Find where the given text appears and provide that cell's center as [X, Y] coordinate. 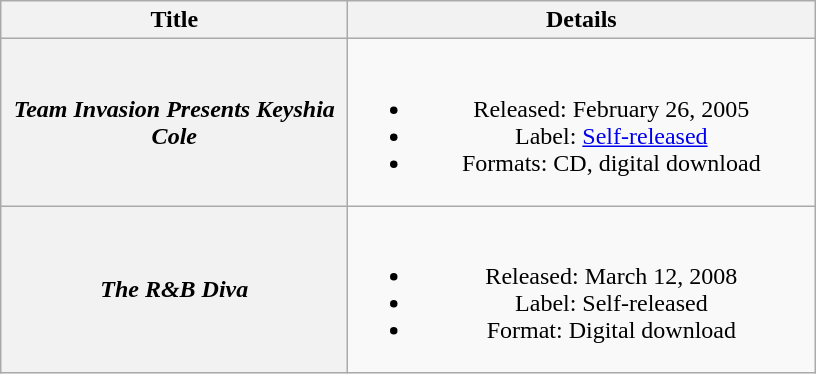
The R&B Diva [174, 290]
Title [174, 20]
Details [582, 20]
Team Invasion Presents Keyshia Cole [174, 122]
Released: February 26, 2005Label: Self-releasedFormats: CD, digital download [582, 122]
Released: March 12, 2008Label: Self-releasedFormat: Digital download [582, 290]
